Determine the [x, y] coordinate at the center of the cell enclosing the given text.  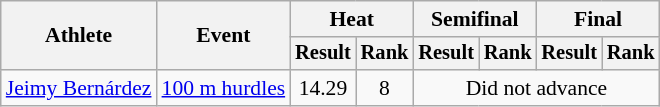
Athlete [79, 36]
Heat [352, 19]
Did not advance [536, 88]
8 [385, 88]
Final [598, 19]
Jeimy Bernárdez [79, 88]
Event [224, 36]
100 m hurdles [224, 88]
Semifinal [474, 19]
14.29 [323, 88]
